Return the (X, Y) coordinate for the center point of the cell that contains the specified text.  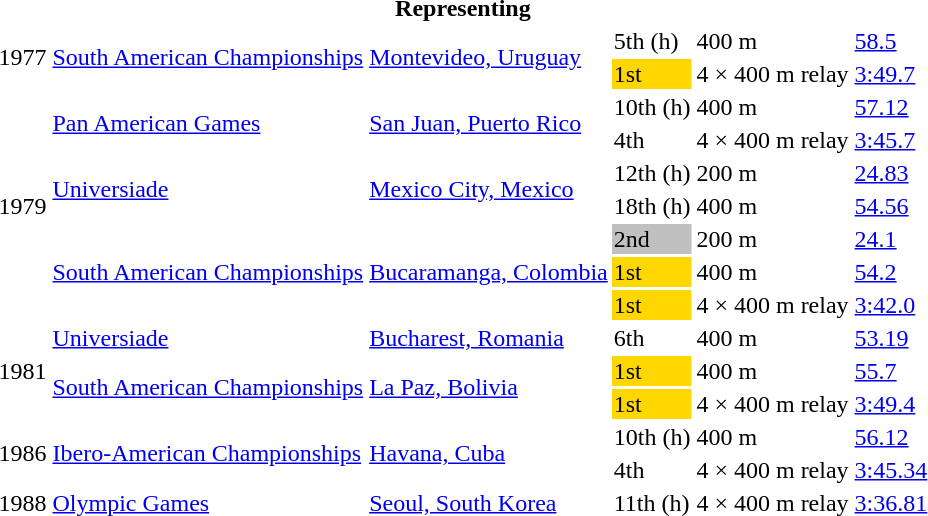
12th (h) (652, 173)
Havana, Cuba (489, 454)
Bucaramanga, Colombia (489, 272)
Bucharest, Romania (489, 338)
La Paz, Bolivia (489, 388)
Mexico City, Mexico (489, 190)
6th (652, 338)
Ibero-American Championships (208, 454)
18th (h) (652, 206)
5th (h) (652, 41)
Montevideo, Uruguay (489, 58)
2nd (652, 239)
San Juan, Puerto Rico (489, 124)
Pan American Games (208, 124)
